From the cell containing the given text, extract its center point as [x, y] coordinate. 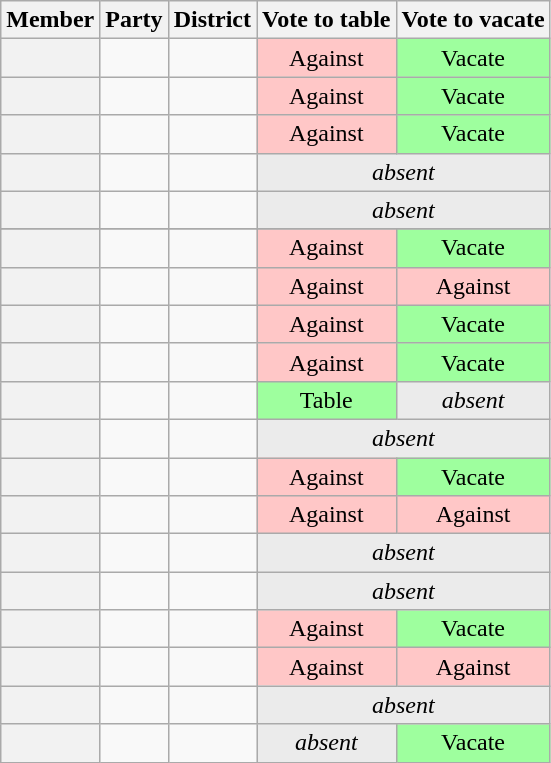
Table [326, 400]
Member [50, 20]
Vote to table [326, 20]
Vote to vacate [473, 20]
District [212, 20]
Party [134, 20]
